Extract the (x, y) coordinate from the center of the cell holding the provided text.  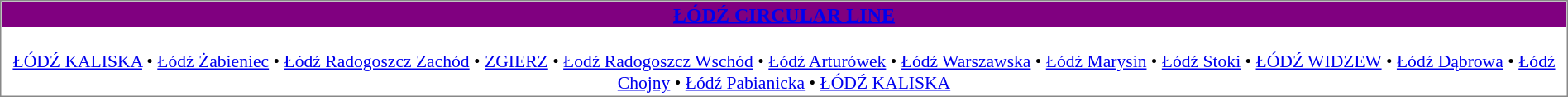
ŁÓDŹ CIRCULAR LINE (784, 15)
